Find where the given text appears and provide that cell's center as [X, Y] coordinate. 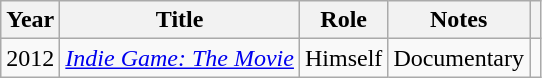
Notes [459, 20]
Year [30, 20]
Documentary [459, 58]
Title [180, 20]
Role [343, 20]
Himself [343, 58]
Indie Game: The Movie [180, 58]
2012 [30, 58]
